For the text-containing cell, return its midpoint in (X, Y) coordinate format. 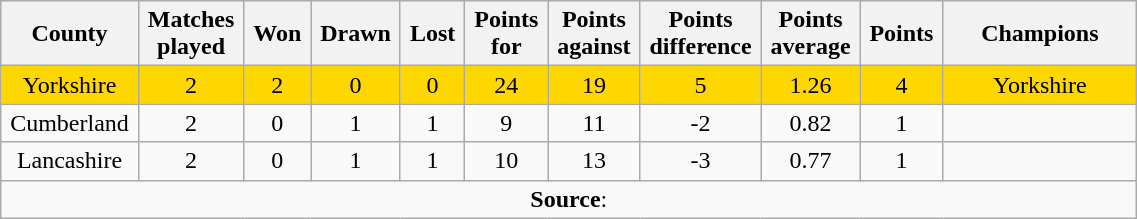
13 (594, 161)
Lost (432, 34)
0.77 (810, 161)
Drawn (356, 34)
19 (594, 85)
Points (902, 34)
Source: (569, 199)
Cumberland (70, 123)
Won (278, 34)
-2 (700, 123)
Lancashire (70, 161)
County (70, 34)
0.82 (810, 123)
4 (902, 85)
Points difference (700, 34)
11 (594, 123)
Points for (506, 34)
5 (700, 85)
24 (506, 85)
Matches played (191, 34)
10 (506, 161)
9 (506, 123)
-3 (700, 161)
Points average (810, 34)
1.26 (810, 85)
Points against (594, 34)
Champions (1040, 34)
